Detect which cell encompasses the target text, then output its [X, Y] center coordinate. 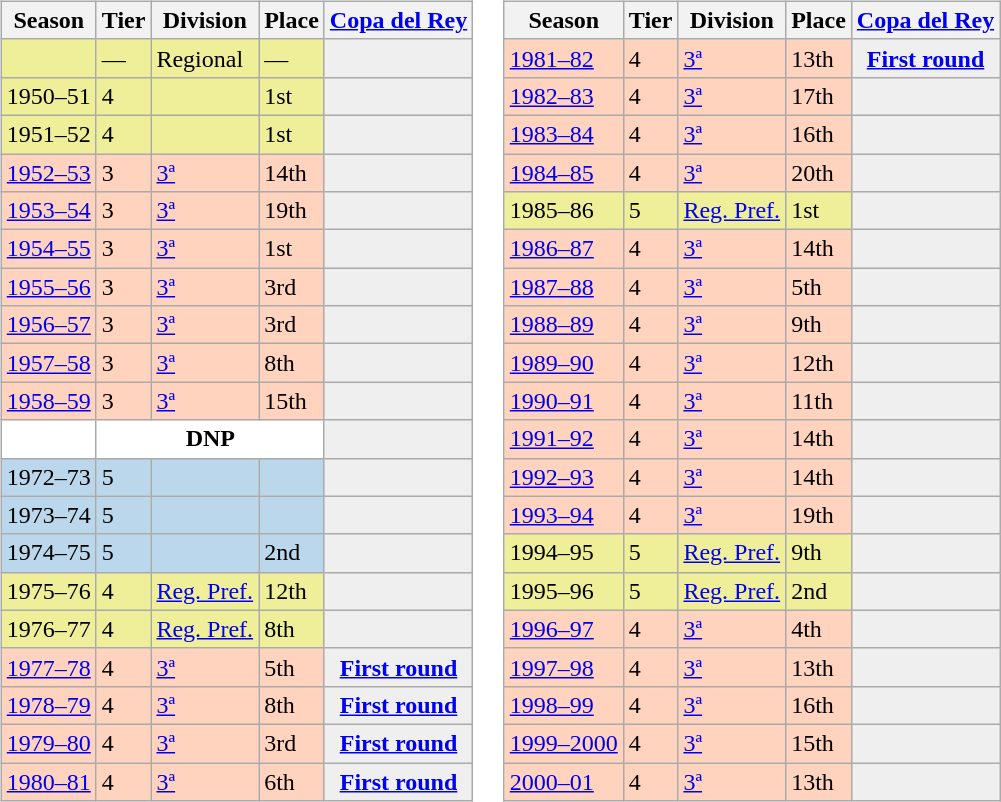
1996–97 [564, 629]
DNP [210, 439]
1950–51 [48, 96]
1980–81 [48, 781]
1952–53 [48, 173]
1990–91 [564, 401]
1977–78 [48, 667]
1987–88 [564, 287]
1983–84 [564, 134]
6th [292, 781]
1988–89 [564, 325]
11th [819, 401]
1995–96 [564, 591]
1981–82 [564, 58]
1953–54 [48, 211]
1998–99 [564, 705]
1955–56 [48, 287]
Regional [205, 58]
1993–94 [564, 515]
1994–95 [564, 553]
1973–74 [48, 515]
1972–73 [48, 477]
1979–80 [48, 743]
1982–83 [564, 96]
1978–79 [48, 705]
1975–76 [48, 591]
1974–75 [48, 553]
4th [819, 629]
1984–85 [564, 173]
1951–52 [48, 134]
1991–92 [564, 439]
1954–55 [48, 249]
20th [819, 173]
1985–86 [564, 211]
2000–01 [564, 781]
1958–59 [48, 401]
1986–87 [564, 249]
1976–77 [48, 629]
1956–57 [48, 325]
1997–98 [564, 667]
1957–58 [48, 363]
1999–2000 [564, 743]
17th [819, 96]
1992–93 [564, 477]
1989–90 [564, 363]
